Output the (x, y) coordinate of the center of the cell containing the given text.  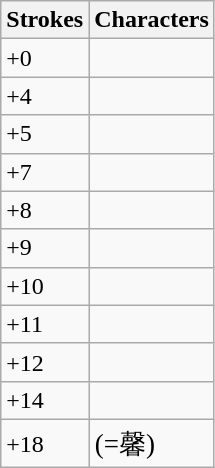
+0 (45, 58)
+10 (45, 286)
+14 (45, 400)
(=馨) (152, 443)
Strokes (45, 20)
+8 (45, 210)
Characters (152, 20)
+11 (45, 324)
+18 (45, 443)
+4 (45, 96)
+9 (45, 248)
+7 (45, 172)
+5 (45, 134)
+12 (45, 362)
